Extract the [x, y] coordinate from the center of the cell holding the provided text.  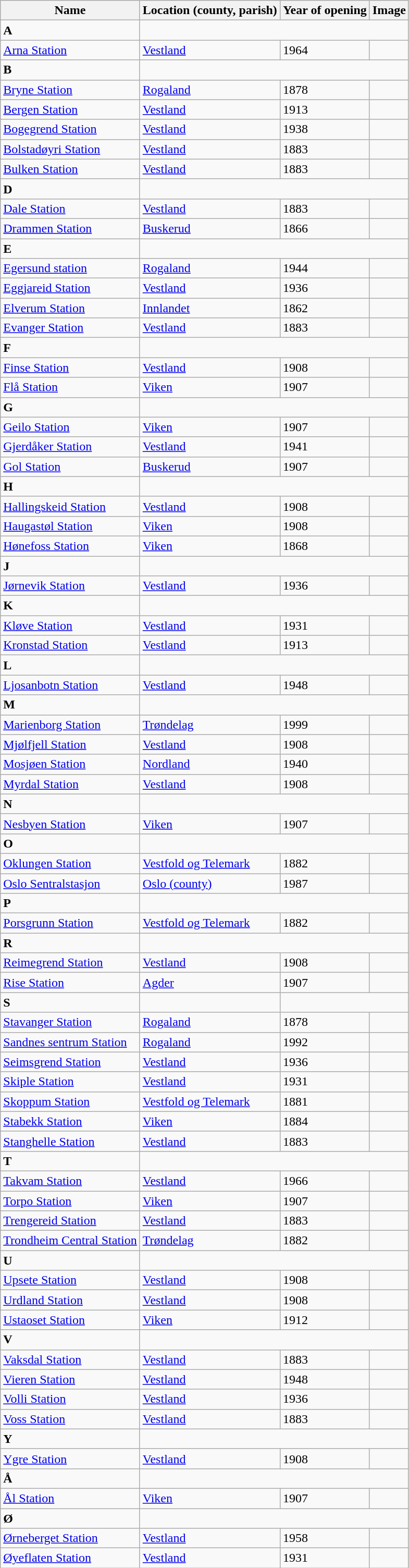
Å [70, 1478]
Arna Station [70, 50]
1938 [325, 129]
Geilo Station [70, 427]
K [70, 606]
Eggjareid Station [70, 288]
Kløve Station [70, 626]
Oslo (county) [209, 884]
Flå Station [70, 387]
Skiple Station [70, 1082]
1881 [325, 1101]
Stabekk Station [70, 1121]
H [70, 486]
Vaksdal Station [70, 1359]
Trondheim Central Station [70, 1241]
Hallingskeid Station [70, 506]
Stavanger Station [70, 1022]
Urdland Station [70, 1300]
1966 [325, 1181]
Name [70, 10]
N [70, 804]
1912 [325, 1320]
Gol Station [70, 467]
Mjølfjell Station [70, 744]
Ygre Station [70, 1459]
Gjerdåker Station [70, 447]
Myrdal Station [70, 784]
Elverum Station [70, 308]
L [70, 665]
Ljosanbotn Station [70, 685]
1866 [325, 228]
1958 [325, 1538]
Trengereid Station [70, 1221]
Vieren Station [70, 1379]
J [70, 566]
Year of opening [325, 10]
Nesbyen Station [70, 824]
Reimegrend Station [70, 963]
1944 [325, 268]
1987 [325, 884]
O [70, 843]
Rise Station [70, 983]
1992 [325, 1042]
Location (county, parish) [209, 10]
F [70, 348]
Kronstad Station [70, 645]
V [70, 1340]
B [70, 70]
1940 [325, 764]
Jørnevik Station [70, 586]
Sandnes sentrum Station [70, 1042]
Oslo Sentralstasjon [70, 884]
M [70, 705]
1868 [325, 546]
Ål Station [70, 1498]
Haugastøl Station [70, 526]
D [70, 189]
A [70, 30]
Øyeflaten Station [70, 1558]
Bulken Station [70, 169]
Takvam Station [70, 1181]
Ø [70, 1518]
Nordland [209, 764]
S [70, 1002]
Skoppum Station [70, 1101]
Ustaoset Station [70, 1320]
1884 [325, 1121]
Upsete Station [70, 1280]
Oklungen Station [70, 863]
1941 [325, 447]
1999 [325, 725]
Bogegrend Station [70, 129]
Bryne Station [70, 90]
Drammen Station [70, 228]
R [70, 943]
Agder [209, 983]
Volli Station [70, 1399]
Torpo Station [70, 1200]
Voss Station [70, 1419]
Marienborg Station [70, 725]
Bergen Station [70, 109]
T [70, 1161]
Evanger Station [70, 328]
Mosjøen Station [70, 764]
Porsgrunn Station [70, 923]
Image [389, 10]
P [70, 903]
Egersund station [70, 268]
E [70, 249]
Dale Station [70, 209]
Finse Station [70, 367]
Y [70, 1439]
Innlandet [209, 308]
Seimsgrend Station [70, 1062]
Stanghelle Station [70, 1141]
Bolstadøyri Station [70, 149]
1964 [325, 50]
U [70, 1260]
Hønefoss Station [70, 546]
G [70, 407]
Ørneberget Station [70, 1538]
1862 [325, 308]
